Output the (X, Y) coordinate of the center of the cell containing the given text.  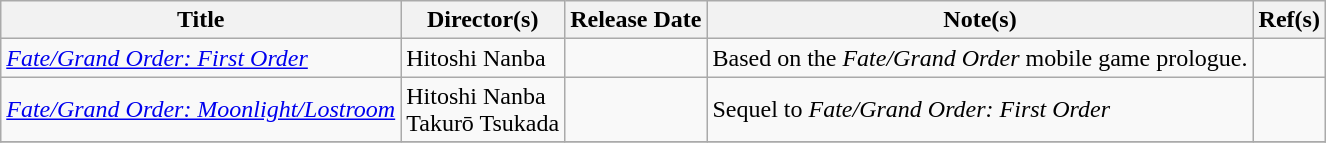
Director(s) (483, 20)
Hitoshi NanbaTakurō Tsukada (483, 110)
Fate/Grand Order: Moonlight/Lostroom (201, 110)
Sequel to Fate/Grand Order: First Order (980, 110)
Hitoshi Nanba (483, 58)
Release Date (636, 20)
Title (201, 20)
Based on the Fate/Grand Order mobile game prologue. (980, 58)
Fate/Grand Order: First Order (201, 58)
Note(s) (980, 20)
Ref(s) (1289, 20)
